Scan for the cell matching the given text and deliver its [X, Y] coordinate at center. 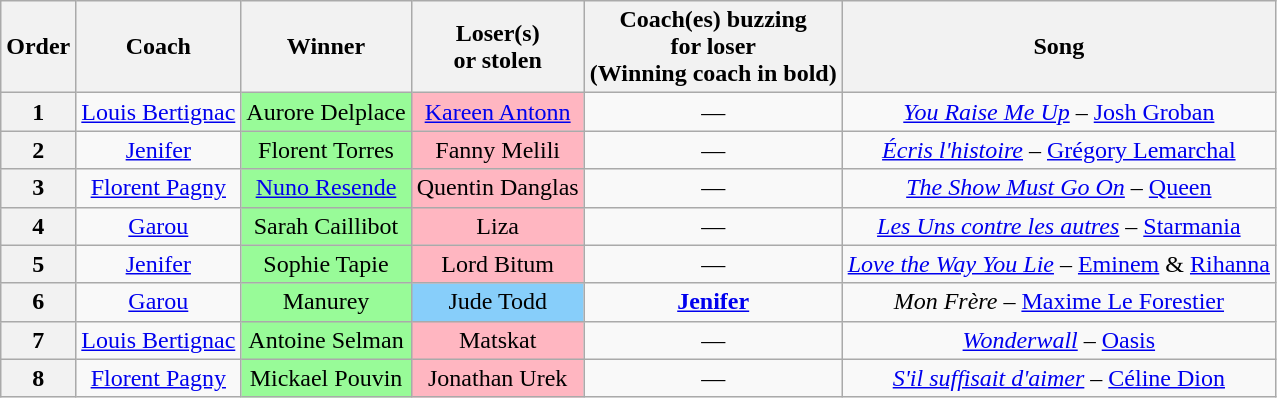
Quentin Danglas [498, 188]
You Raise Me Up – Josh Groban [1058, 112]
Aurore Delplace [326, 112]
Écris l'histoire – Grégory Lemarchal [1058, 150]
Matskat [498, 340]
1 [38, 112]
Coach [158, 47]
7 [38, 340]
4 [38, 226]
Mickael Pouvin [326, 378]
Antoine Selman [326, 340]
Sophie Tapie [326, 264]
Love the Way You Lie – Eminem & Rihanna [1058, 264]
Coach(es) buzzingfor loser (Winning coach in bold) [713, 47]
6 [38, 302]
8 [38, 378]
Nuno Resende [326, 188]
3 [38, 188]
Florent Torres [326, 150]
Jude Todd [498, 302]
Jonathan Urek [498, 378]
2 [38, 150]
Order [38, 47]
The Show Must Go On – Queen [1058, 188]
Fanny Melili [498, 150]
Lord Bitum [498, 264]
Song [1058, 47]
Mon Frère – Maxime Le Forestier [1058, 302]
5 [38, 264]
Manurey [326, 302]
Les Uns contre les autres – Starmania [1058, 226]
Loser(s)or stolen [498, 47]
S'il suffisait d'aimer – Céline Dion [1058, 378]
Wonderwall – Oasis [1058, 340]
Winner [326, 47]
Kareen Antonn [498, 112]
Sarah Caillibot [326, 226]
Liza [498, 226]
